Search for the cell housing the specified text and yield its (x, y) center coordinate. 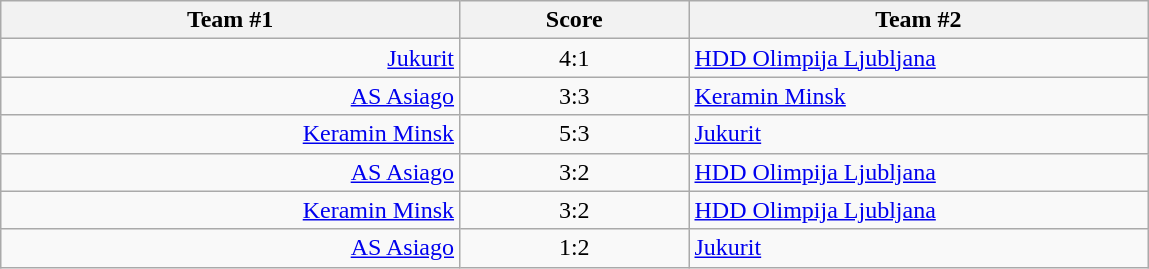
5:3 (574, 134)
4:1 (574, 58)
Team #2 (918, 20)
Score (574, 20)
3:3 (574, 96)
1:2 (574, 248)
Team #1 (230, 20)
